Provide the (X, Y) coordinate of the cell's center where the given text is located.  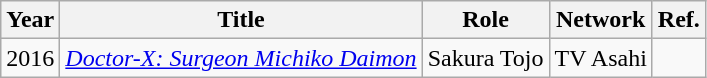
Title (241, 20)
Ref. (678, 20)
TV Asahi (600, 58)
Doctor-X: Surgeon Michiko Daimon (241, 58)
Network (600, 20)
Role (486, 20)
2016 (30, 58)
Sakura Tojo (486, 58)
Year (30, 20)
